Return the [X, Y] coordinate for the center point of the cell that contains the specified text.  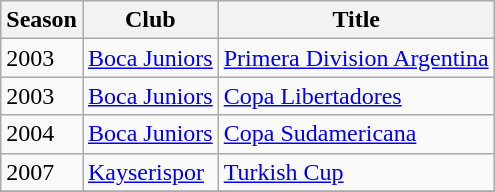
Season [42, 20]
2007 [42, 172]
Club [150, 20]
2004 [42, 134]
Title [356, 20]
Primera Division Argentina [356, 58]
Copa Sudamericana [356, 134]
Copa Libertadores [356, 96]
Kayserispor [150, 172]
Turkish Cup [356, 172]
